Pinpoint the cell where the given text exists, returning its [X, Y] midpoint coordinate. 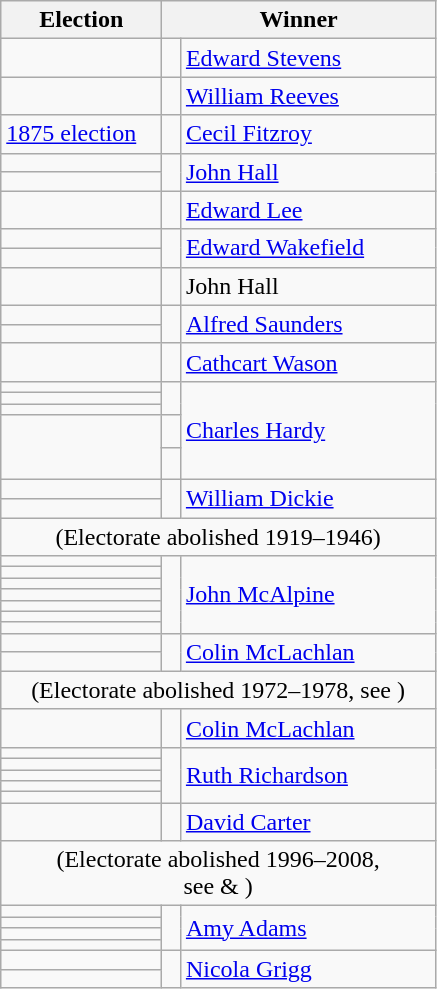
Amy Adams [308, 928]
John McAlpine [308, 594]
Cecil Fitzroy [308, 134]
William Dickie [308, 499]
Ruth Richardson [308, 774]
Election [82, 20]
1875 election [82, 134]
Edward Stevens [308, 58]
(Electorate abolished 1996–2008,see & ) [218, 874]
Alfred Saunders [308, 324]
Edward Lee [308, 210]
(Electorate abolished 1972–1978, see ) [218, 690]
(Electorate abolished 1919–1946) [218, 537]
David Carter [308, 822]
Edward Wakefield [308, 248]
William Reeves [308, 96]
Winner [299, 20]
Cathcart Wason [308, 362]
Charles Hardy [308, 430]
Nicola Grigg [308, 969]
